Return [X, Y] of the center of cell containing provided text 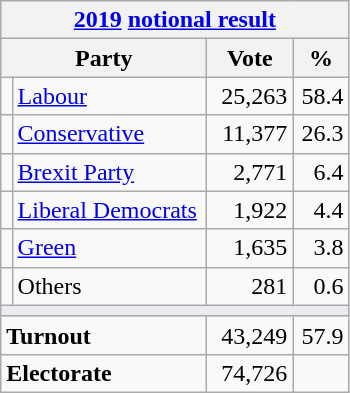
Conservative [110, 134]
57.9 [321, 335]
Turnout [104, 335]
Party [104, 58]
Brexit Party [110, 172]
0.6 [321, 286]
25,263 [250, 96]
11,377 [250, 134]
43,249 [250, 335]
Vote [250, 58]
281 [250, 286]
3.8 [321, 248]
58.4 [321, 96]
6.4 [321, 172]
Labour [110, 96]
Electorate [104, 373]
Liberal Democrats [110, 210]
4.4 [321, 210]
1,635 [250, 248]
74,726 [250, 373]
2019 notional result [175, 20]
1,922 [250, 210]
% [321, 58]
Green [110, 248]
2,771 [250, 172]
Others [110, 286]
26.3 [321, 134]
